Capture the cell that displays the provided text and extract its [x, y] central coordinate. 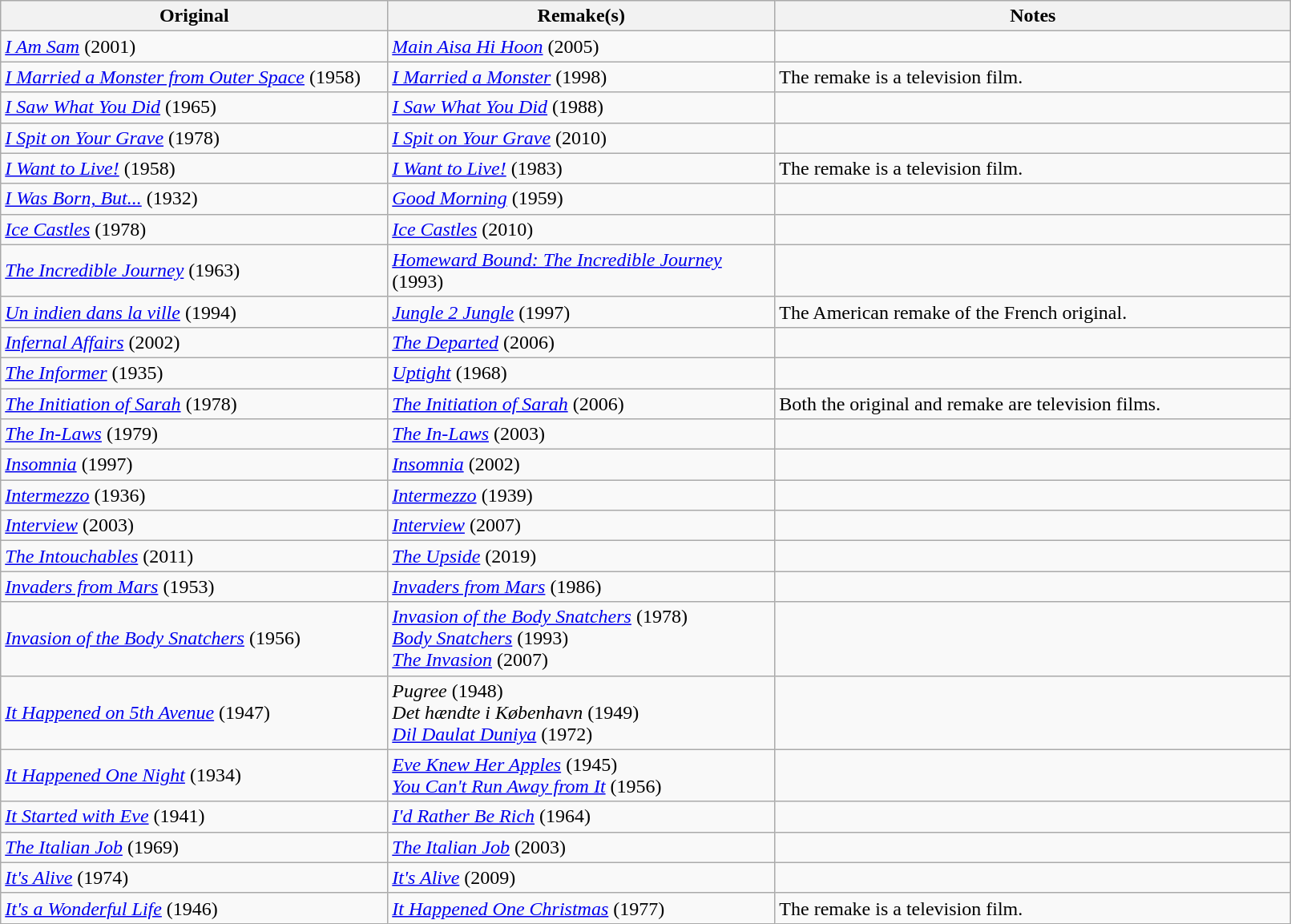
It Started with Eve (1941) [194, 817]
Remake(s) [582, 16]
The Upside (2019) [582, 556]
I Spit on Your Grave (1978) [194, 138]
Un indien dans la ville (1994) [194, 312]
It Happened One Christmas (1977) [582, 908]
Invasion of the Body Snatchers (1978) Body Snatchers (1993) The Invasion (2007) [582, 639]
I Saw What You Did (1988) [582, 107]
Invaders from Mars (1986) [582, 587]
Ice Castles (2010) [582, 229]
Homeward Bound: The Incredible Journey (1993) [582, 271]
Eve Knew Her Apples (1945) You Can't Run Away from It (1956) [582, 776]
It's Alive (2009) [582, 878]
The Informer (1935) [194, 373]
The In-Laws (1979) [194, 434]
Notes [1033, 16]
The Italian Job (2003) [582, 847]
The Initiation of Sarah (2006) [582, 403]
Infernal Affairs (2002) [194, 342]
Insomnia (1997) [194, 465]
Interview (2003) [194, 526]
Main Aisa Hi Hoon (2005) [582, 46]
I Want to Live! (1983) [582, 168]
I Married a Monster (1998) [582, 77]
I Want to Live! (1958) [194, 168]
Insomnia (2002) [582, 465]
I Spit on Your Grave (2010) [582, 138]
The Incredible Journey (1963) [194, 271]
Ice Castles (1978) [194, 229]
The Italian Job (1969) [194, 847]
It's Alive (1974) [194, 878]
The Intouchables (2011) [194, 556]
The In-Laws (2003) [582, 434]
Invasion of the Body Snatchers (1956) [194, 639]
Intermezzo (1936) [194, 495]
I Married a Monster from Outer Space (1958) [194, 77]
Jungle 2 Jungle (1997) [582, 312]
Intermezzo (1939) [582, 495]
Uptight (1968) [582, 373]
I Saw What You Did (1965) [194, 107]
It's a Wonderful Life (1946) [194, 908]
The Initiation of Sarah (1978) [194, 403]
Interview (2007) [582, 526]
I Was Born, But... (1932) [194, 199]
I Am Sam (2001) [194, 46]
Both the original and remake are television films. [1033, 403]
The Departed (2006) [582, 342]
The American remake of the French original. [1033, 312]
It Happened on 5th Avenue (1947) [194, 712]
Original [194, 16]
Pugree (1948) Det hændte i København (1949) Dil Daulat Duniya (1972) [582, 712]
Invaders from Mars (1953) [194, 587]
It Happened One Night (1934) [194, 776]
Good Morning (1959) [582, 199]
I'd Rather Be Rich (1964) [582, 817]
